Return the [X, Y] coordinate for the center point of the cell that contains the specified text.  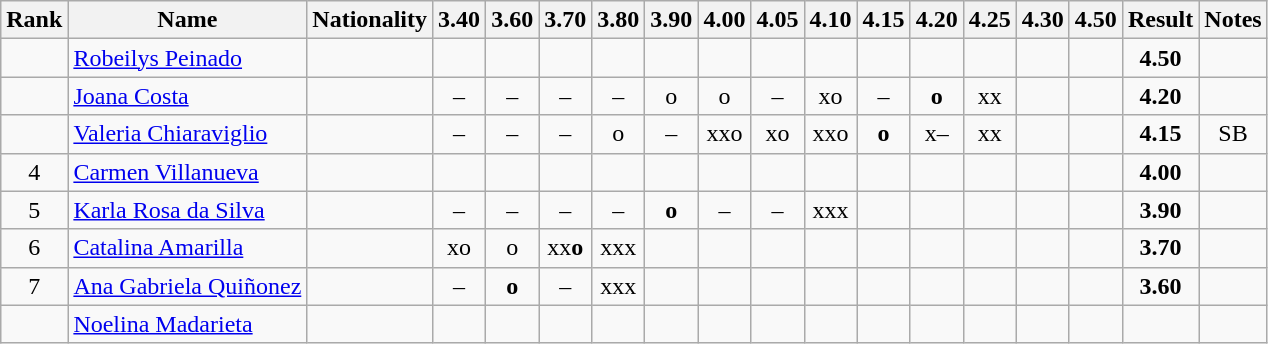
Nationality [370, 20]
4.30 [1042, 20]
5 [34, 210]
Carmen Villanueva [188, 172]
Rank [34, 20]
3.80 [618, 20]
4.10 [830, 20]
4 [34, 172]
Ana Gabriela Quiñonez [188, 286]
Name [188, 20]
Result [1160, 20]
4.05 [778, 20]
3.40 [460, 20]
Robeilys Peinado [188, 58]
SB [1233, 134]
4.25 [990, 20]
Valeria Chiaraviglio [188, 134]
Notes [1233, 20]
Joana Costa [188, 96]
Noelina Madarieta [188, 324]
x– [936, 134]
7 [34, 286]
6 [34, 248]
Catalina Amarilla [188, 248]
Karla Rosa da Silva [188, 210]
